Extract the [X, Y] coordinate from the center of the cell holding the provided text.  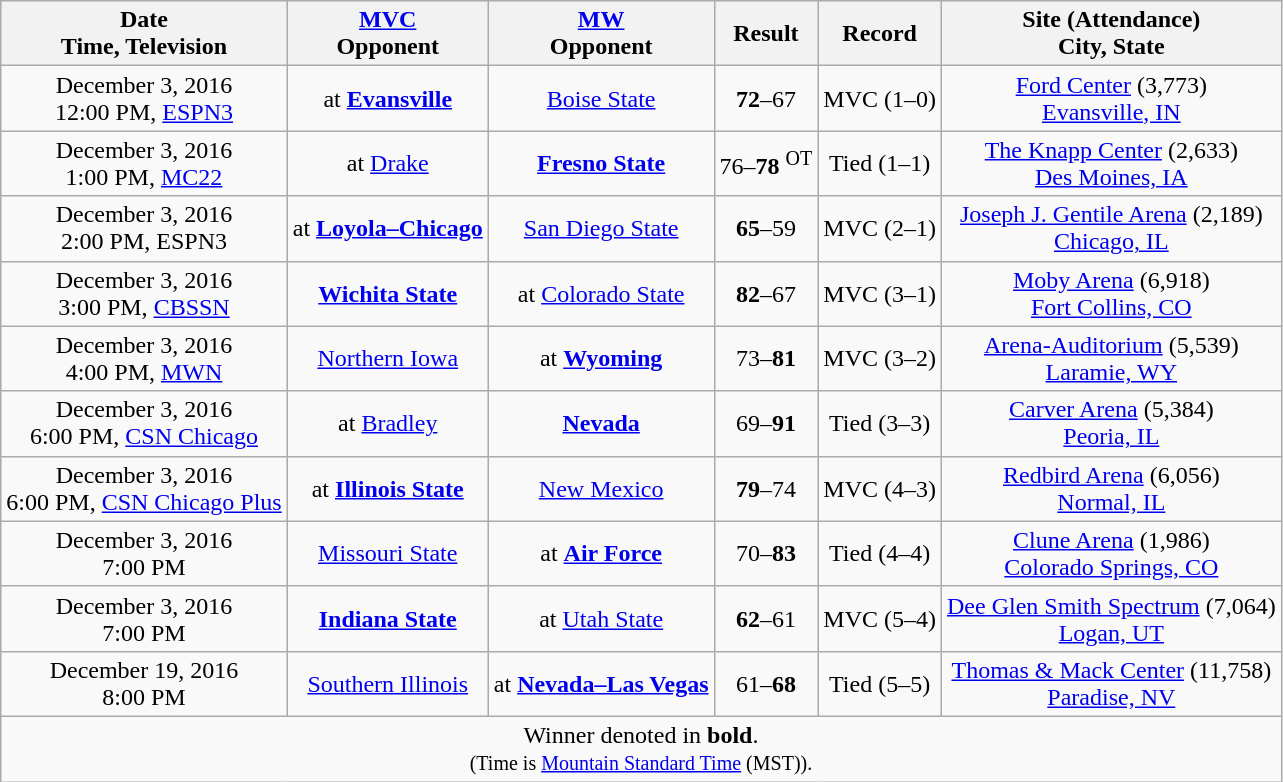
at Drake [388, 164]
San Diego State [601, 228]
MVC (3–2) [880, 358]
Record [880, 34]
DateTime, Television [144, 34]
Joseph J. Gentile Arena (2,189)Chicago, IL [1111, 228]
Moby Arena (6,918)Fort Collins, CO [1111, 294]
Carver Arena (5,384)Peoria, IL [1111, 424]
Thomas & Mack Center (11,758)Paradise, NV [1111, 684]
Dee Glen Smith Spectrum (7,064)Logan, UT [1111, 618]
69–91 [766, 424]
79–74 [766, 488]
MWOpponent [601, 34]
December 3, 20166:00 PM, CSN Chicago [144, 424]
Tied (1–1) [880, 164]
Southern Illinois [388, 684]
Northern Iowa [388, 358]
Nevada [601, 424]
70–83 [766, 554]
72–67 [766, 98]
Result [766, 34]
December 3, 201612:00 PM, ESPN3 [144, 98]
Winner denoted in bold.(Time is Mountain Standard Time (MST)). [641, 748]
Boise State [601, 98]
December 3, 20166:00 PM, CSN Chicago Plus [144, 488]
December 3, 20163:00 PM, CBSSN [144, 294]
December 19, 20168:00 PM [144, 684]
76–78 OT [766, 164]
MVC (4–3) [880, 488]
Tied (5–5) [880, 684]
Fresno State [601, 164]
December 3, 20164:00 PM, MWN [144, 358]
New Mexico [601, 488]
Wichita State [388, 294]
at Air Force [601, 554]
MVC (5–4) [880, 618]
61–68 [766, 684]
Redbird Arena (6,056)Normal, IL [1111, 488]
at Bradley [388, 424]
Site (Attendance)City, State [1111, 34]
62–61 [766, 618]
at Evansville [388, 98]
Arena-Auditorium (5,539)Laramie, WY [1111, 358]
MVC (2–1) [880, 228]
at Wyoming [601, 358]
Indiana State [388, 618]
Clune Arena (1,986)Colorado Springs, CO [1111, 554]
MVCOpponent [388, 34]
December 3, 20161:00 PM, MC22 [144, 164]
at Colorado State [601, 294]
73–81 [766, 358]
December 3, 20162:00 PM, ESPN3 [144, 228]
82–67 [766, 294]
MVC (3–1) [880, 294]
Tied (4–4) [880, 554]
Ford Center (3,773)Evansville, IN [1111, 98]
at Nevada–Las Vegas [601, 684]
at Illinois State [388, 488]
MVC (1–0) [880, 98]
Tied (3–3) [880, 424]
The Knapp Center (2,633)Des Moines, IA [1111, 164]
Missouri State [388, 554]
at Utah State [601, 618]
at Loyola–Chicago [388, 228]
65–59 [766, 228]
